Identify which cell holds the provided text, then report its [x, y] central coordinate. 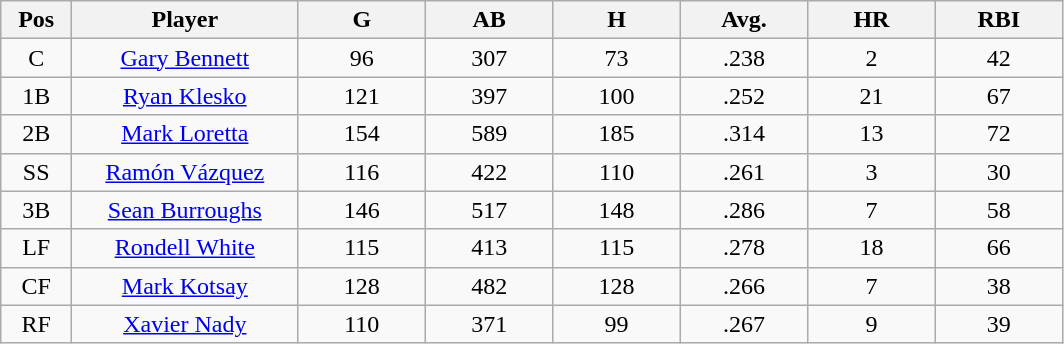
G [362, 20]
Ryan Klesko [186, 96]
HR [872, 20]
1B [36, 96]
Mark Kotsay [186, 286]
H [616, 20]
.267 [744, 324]
96 [362, 58]
CF [36, 286]
Gary Bennett [186, 58]
AB [488, 20]
589 [488, 134]
LF [36, 248]
Mark Loretta [186, 134]
397 [488, 96]
9 [872, 324]
30 [999, 172]
66 [999, 248]
482 [488, 286]
3 [872, 172]
185 [616, 134]
Avg. [744, 20]
67 [999, 96]
100 [616, 96]
517 [488, 210]
C [36, 58]
Pos [36, 20]
18 [872, 248]
148 [616, 210]
Ramón Vázquez [186, 172]
.252 [744, 96]
.238 [744, 58]
58 [999, 210]
Rondell White [186, 248]
422 [488, 172]
21 [872, 96]
SS [36, 172]
Player [186, 20]
72 [999, 134]
3B [36, 210]
.261 [744, 172]
307 [488, 58]
154 [362, 134]
.266 [744, 286]
73 [616, 58]
121 [362, 96]
2B [36, 134]
Xavier Nady [186, 324]
146 [362, 210]
RBI [999, 20]
38 [999, 286]
371 [488, 324]
42 [999, 58]
99 [616, 324]
.278 [744, 248]
.314 [744, 134]
.286 [744, 210]
Sean Burroughs [186, 210]
39 [999, 324]
2 [872, 58]
RF [36, 324]
116 [362, 172]
413 [488, 248]
13 [872, 134]
